Identify which cell holds the provided text, then report its (X, Y) central coordinate. 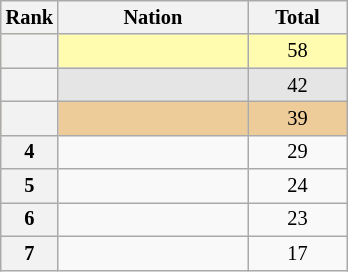
7 (30, 253)
29 (298, 152)
Rank (30, 17)
Nation (153, 17)
Total (298, 17)
42 (298, 85)
5 (30, 186)
4 (30, 152)
17 (298, 253)
6 (30, 219)
24 (298, 186)
23 (298, 219)
58 (298, 51)
39 (298, 118)
